Search for the cell housing the specified text and yield its [X, Y] center coordinate. 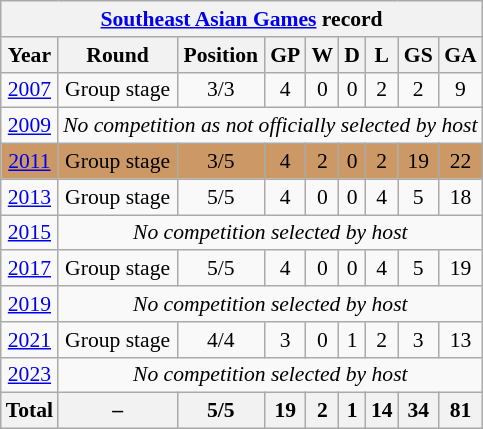
L [382, 55]
Total [30, 411]
81 [460, 411]
GP [284, 55]
2007 [30, 90]
2017 [30, 269]
34 [418, 411]
2019 [30, 304]
2009 [30, 126]
– [118, 411]
W [322, 55]
No competition as not officially selected by host [270, 126]
Round [118, 55]
13 [460, 340]
Year [30, 55]
4/4 [220, 340]
9 [460, 90]
2015 [30, 233]
3/3 [220, 90]
3/5 [220, 162]
14 [382, 411]
GS [418, 55]
D [352, 55]
2023 [30, 375]
2011 [30, 162]
18 [460, 197]
Position [220, 55]
22 [460, 162]
2021 [30, 340]
2013 [30, 197]
Southeast Asian Games record [242, 19]
GA [460, 55]
